Capture the cell that displays the provided text and extract its [X, Y] central coordinate. 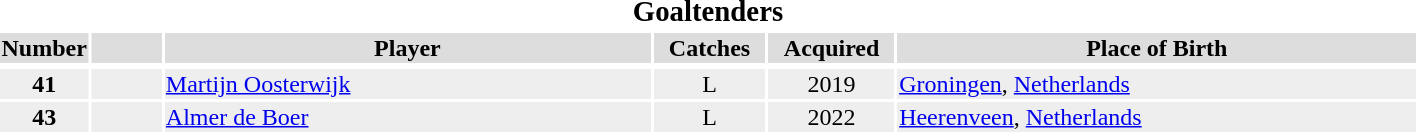
Catches [709, 48]
Heerenveen, Netherlands [1157, 117]
2022 [832, 117]
Place of Birth [1157, 48]
43 [44, 117]
Martijn Oosterwijk [407, 84]
Almer de Boer [407, 117]
41 [44, 84]
Acquired [832, 48]
Groningen, Netherlands [1157, 84]
Number [44, 48]
2019 [832, 84]
Player [407, 48]
